Capture the cell that displays the provided text and extract its (X, Y) central coordinate. 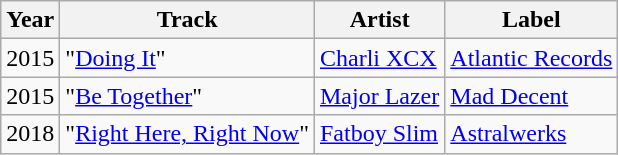
"Doing It" (188, 58)
2018 (30, 134)
Artist (379, 20)
Year (30, 20)
Mad Decent (532, 96)
"Right Here, Right Now" (188, 134)
Fatboy Slim (379, 134)
Label (532, 20)
"Be Together" (188, 96)
Track (188, 20)
Atlantic Records (532, 58)
Astralwerks (532, 134)
Major Lazer (379, 96)
Charli XCX (379, 58)
